Determine the (X, Y) coordinate at the center of the cell enclosing the given text.  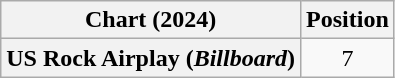
7 (348, 58)
US Rock Airplay (Billboard) (151, 58)
Position (348, 20)
Chart (2024) (151, 20)
